Scan for the cell matching the given text and deliver its (X, Y) coordinate at center. 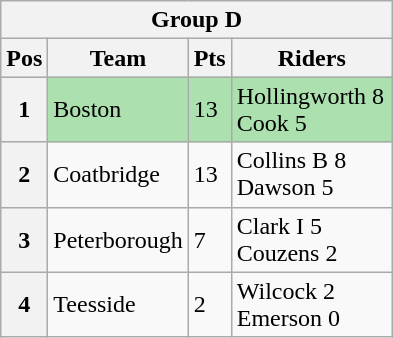
Teesside (118, 304)
Hollingworth 8Cook 5 (312, 110)
Wilcock 2Emerson 0 (312, 304)
1 (24, 110)
Group D (197, 20)
Clark I 5Couzens 2 (312, 240)
Riders (312, 58)
Coatbridge (118, 174)
Pos (24, 58)
7 (210, 240)
3 (24, 240)
Boston (118, 110)
Collins B 8Dawson 5 (312, 174)
Team (118, 58)
4 (24, 304)
Pts (210, 58)
Peterborough (118, 240)
